Output the (X, Y) coordinate of the center of the cell containing the given text.  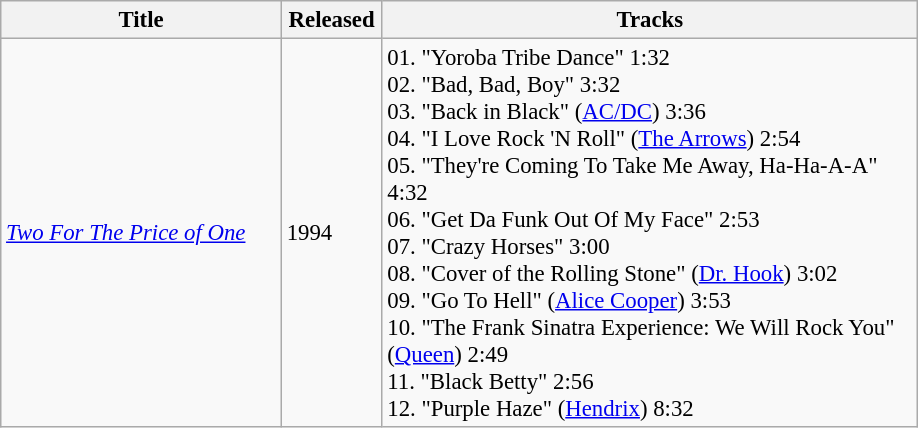
Released (332, 20)
1994 (332, 234)
Tracks (650, 20)
Two For The Price of One (142, 234)
Title (142, 20)
